Output the [X, Y] coordinate of the center of the cell containing the given text.  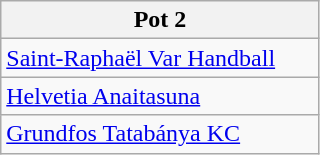
Helvetia Anaitasuna [160, 96]
Pot 2 [160, 20]
Saint-Raphaël Var Handball [160, 58]
Grundfos Tatabánya KC [160, 134]
